Determine the (X, Y) coordinate at the center of the cell enclosing the given text.  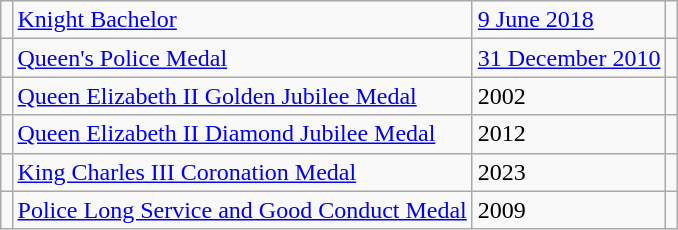
2023 (569, 172)
Queen Elizabeth II Golden Jubilee Medal (242, 96)
Knight Bachelor (242, 20)
2002 (569, 96)
2012 (569, 134)
Queen's Police Medal (242, 58)
31 December 2010 (569, 58)
9 June 2018 (569, 20)
Queen Elizabeth II Diamond Jubilee Medal (242, 134)
King Charles III Coronation Medal (242, 172)
Police Long Service and Good Conduct Medal (242, 210)
2009 (569, 210)
